From the cell containing the given text, extract its center point as (x, y) coordinate. 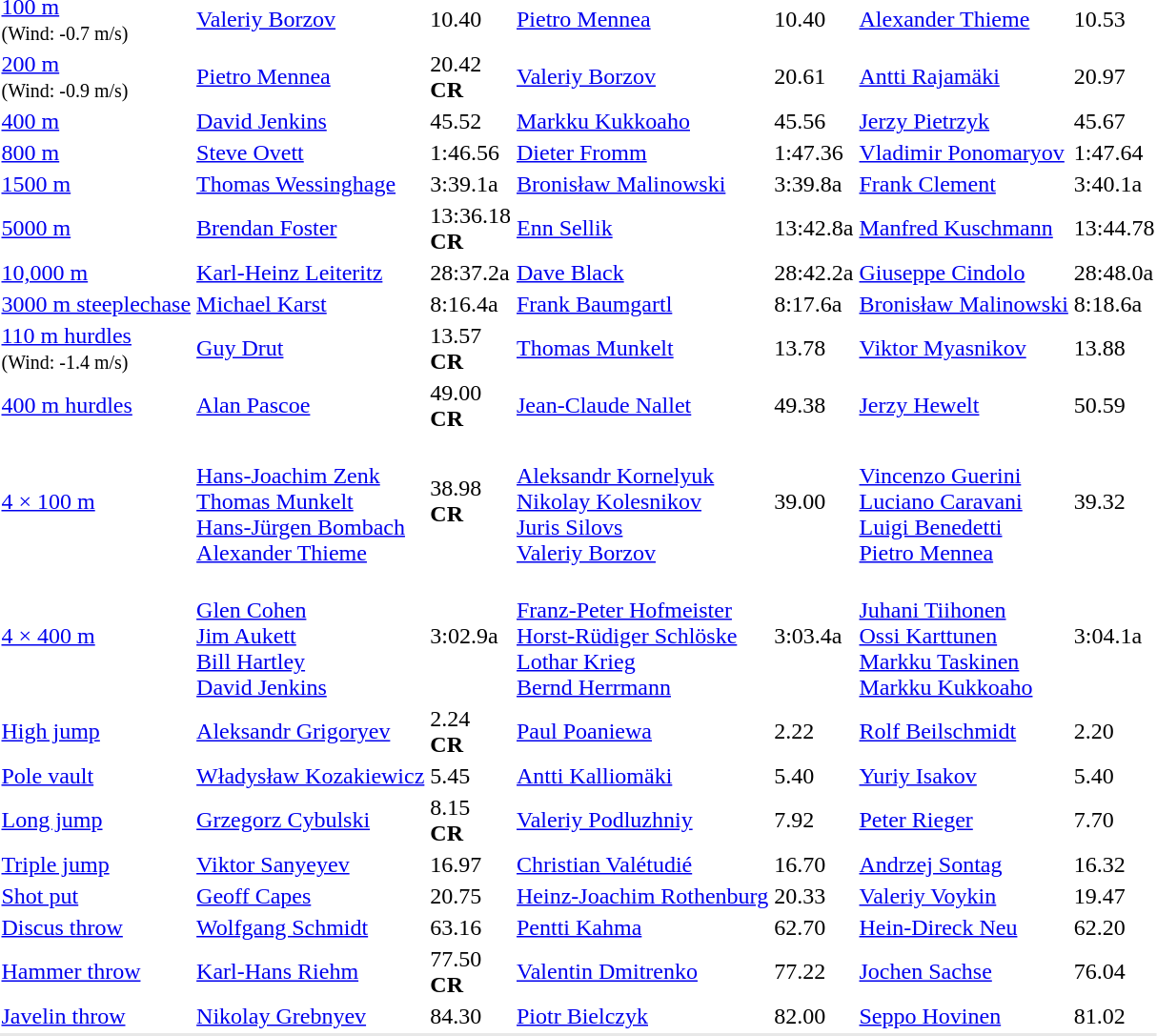
Markku Kukkoaho (642, 121)
20.33 (814, 896)
28:42.2a (814, 273)
1:47.36 (814, 152)
8:18.6a (1114, 304)
Javelin throw (96, 1016)
28:37.2a (471, 273)
800 m (96, 152)
Pentti Kahma (642, 927)
2.22 (814, 732)
Valeriy Podluzhniy (642, 820)
1:46.56 (471, 152)
4 × 100 m (96, 501)
Enn Sellik (642, 229)
3:03.4a (814, 636)
8:16.4a (471, 304)
Aleksandr Grigoryev (311, 732)
13.88 (1114, 349)
Valeriy Voykin (964, 896)
Discus throw (96, 927)
110 m hurdles(Wind: -1.4 m/s) (96, 349)
Vladimir Ponomaryov (964, 152)
Brendan Foster (311, 229)
Juhani TiihonenOssi KarttunenMarkku TaskinenMarkku Kukkoaho (964, 636)
4 × 400 m (96, 636)
3:39.1a (471, 184)
Jerzy Pietrzyk (964, 121)
Steve Ovett (311, 152)
Karl-Hans Riehm (311, 972)
Nikolay Grebnyev (311, 1016)
Geoff Capes (311, 896)
2.20 (1114, 732)
400 m hurdles (96, 406)
62.20 (1114, 927)
Dave Black (642, 273)
76.04 (1114, 972)
Paul Poaniewa (642, 732)
1:47.64 (1114, 152)
7.70 (1114, 820)
1500 m (96, 184)
Valentin Dmitrenko (642, 972)
20.42CR (471, 76)
Antti Kalliomäki (642, 776)
400 m (96, 121)
16.97 (471, 864)
13.78 (814, 349)
77.50CR (471, 972)
45.67 (1114, 121)
2.24CR (471, 732)
Hein-Direck Neu (964, 927)
Frank Clement (964, 184)
13:44.78 (1114, 229)
8.15CR (471, 820)
39.00 (814, 501)
62.70 (814, 927)
Dieter Fromm (642, 152)
Rolf Beilschmidt (964, 732)
20.61 (814, 76)
3:04.1a (1114, 636)
7.92 (814, 820)
Thomas Munkelt (642, 349)
Wolfgang Schmidt (311, 927)
5000 m (96, 229)
Viktor Myasnikov (964, 349)
Triple jump (96, 864)
Peter Rieger (964, 820)
50.59 (1114, 406)
Heinz-Joachim Rothenburg (642, 896)
Valeriy Borzov (642, 76)
Viktor Sanyeyev (311, 864)
Thomas Wessinghage (311, 184)
39.32 (1114, 501)
Antti Rajamäki (964, 76)
20.97 (1114, 76)
3:02.9a (471, 636)
Manfred Kuschmann (964, 229)
3000 m steeplechase (96, 304)
200 m(Wind: -0.9 m/s) (96, 76)
Piotr Bielczyk (642, 1016)
3:40.1a (1114, 184)
28:48.0a (1114, 273)
5.45 (471, 776)
10,000 m (96, 273)
16.32 (1114, 864)
45.52 (471, 121)
Aleksandr KornelyukNikolay KolesnikovJuris SilovsValeriy Borzov (642, 501)
Karl-Heinz Leiteritz (311, 273)
77.22 (814, 972)
49.38 (814, 406)
High jump (96, 732)
38.98CR (471, 501)
Jean-Claude Nallet (642, 406)
Jerzy Hewelt (964, 406)
Andrzej Sontag (964, 864)
13.57CR (471, 349)
Grzegorz Cybulski (311, 820)
Long jump (96, 820)
Pietro Mennea (311, 76)
Guy Drut (311, 349)
20.75 (471, 896)
David Jenkins (311, 121)
8:17.6a (814, 304)
16.70 (814, 864)
Frank Baumgartl (642, 304)
63.16 (471, 927)
13:36.18CR (471, 229)
Pole vault (96, 776)
Hammer throw (96, 972)
82.00 (814, 1016)
49.00CR (471, 406)
Seppo Hovinen (964, 1016)
Jochen Sachse (964, 972)
Władysław Kozakiewicz (311, 776)
Yuriy Isakov (964, 776)
Michael Karst (311, 304)
Hans-Joachim ZenkThomas MunkeltHans-Jürgen BombachAlexander Thieme (311, 501)
13:42.8a (814, 229)
Glen CohenJim AukettBill HartleyDavid Jenkins (311, 636)
Shot put (96, 896)
81.02 (1114, 1016)
45.56 (814, 121)
84.30 (471, 1016)
Vincenzo GueriniLuciano CaravaniLuigi BenedettiPietro Mennea (964, 501)
Christian Valétudié (642, 864)
Giuseppe Cindolo (964, 273)
Franz-Peter HofmeisterHorst-Rüdiger SchlöskeLothar KriegBernd Herrmann (642, 636)
3:39.8a (814, 184)
Alan Pascoe (311, 406)
19.47 (1114, 896)
